Extract the (x, y) coordinate from the center of the cell holding the provided text.  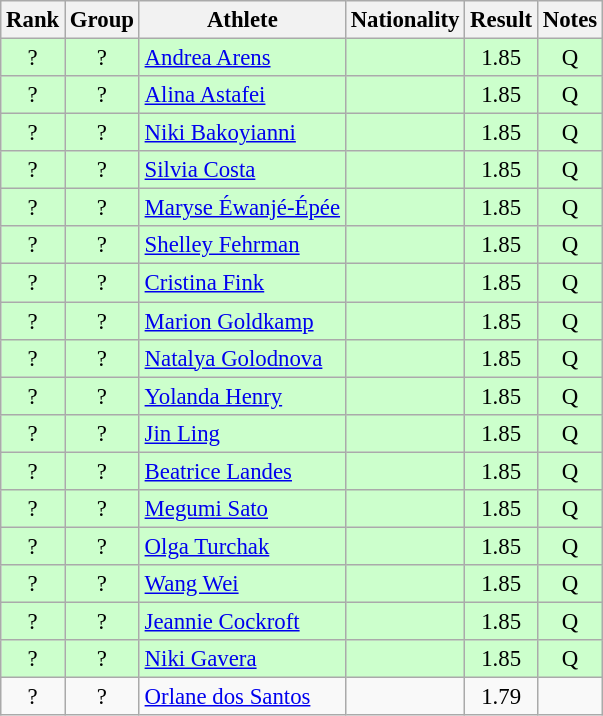
Rank (33, 20)
Beatrice Landes (242, 471)
Cristina Fink (242, 283)
Marion Goldkamp (242, 321)
Group (102, 20)
Niki Gavera (242, 659)
Nationality (404, 20)
Silvia Costa (242, 170)
Megumi Sato (242, 509)
Natalya Golodnova (242, 358)
1.79 (502, 697)
Athlete (242, 20)
Alina Astafei (242, 95)
Orlane dos Santos (242, 697)
Niki Bakoyianni (242, 133)
Jeannie Cockroft (242, 621)
Andrea Arens (242, 58)
Yolanda Henry (242, 396)
Notes (570, 20)
Maryse Éwanjé-Épée (242, 208)
Olga Turchak (242, 546)
Result (502, 20)
Shelley Fehrman (242, 245)
Jin Ling (242, 433)
Wang Wei (242, 584)
